Extract the [x, y] coordinate from the center of the cell holding the provided text.  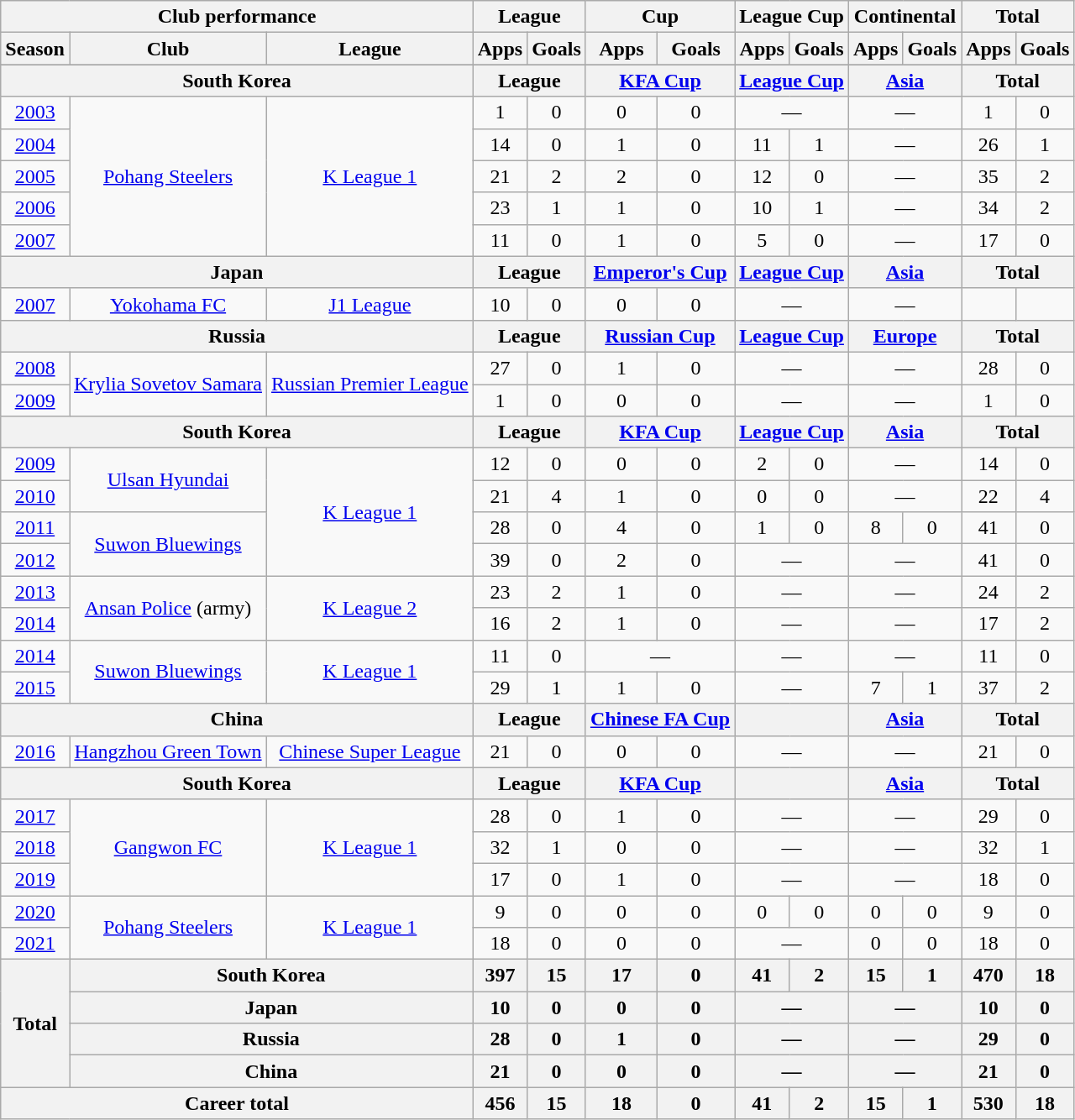
2015 [35, 688]
2020 [35, 911]
2019 [35, 879]
Krylia Sovetov Samara [168, 384]
397 [500, 976]
16 [500, 624]
2003 [35, 113]
J1 League [370, 304]
2004 [35, 144]
K League 2 [370, 608]
Cup [660, 17]
22 [988, 496]
Ulsan Hyundai [168, 480]
Chinese FA Cup [660, 720]
2008 [35, 368]
Season [35, 49]
Ansan Police (army) [168, 608]
Russian Cup [660, 336]
Gangwon FC [168, 847]
Chinese Super League [370, 751]
2013 [35, 592]
Yokohama FC [168, 304]
2006 [35, 208]
2021 [35, 944]
Emperor's Cup [660, 272]
Hangzhou Green Town [168, 751]
Europe [905, 336]
456 [500, 1103]
8 [875, 528]
2012 [35, 560]
27 [500, 368]
37 [988, 688]
2016 [35, 751]
2011 [35, 528]
7 [875, 688]
2018 [35, 847]
Club [168, 49]
2017 [35, 815]
5 [763, 240]
530 [988, 1103]
2005 [35, 176]
34 [988, 208]
470 [988, 976]
26 [988, 144]
39 [500, 560]
Continental [905, 17]
Russian Premier League [370, 384]
35 [988, 176]
Club performance [237, 17]
Career total [237, 1103]
24 [988, 592]
2010 [35, 496]
